Capture the cell that displays the provided text and extract its (X, Y) central coordinate. 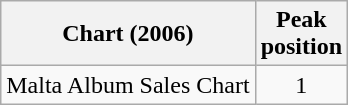
Peakposition (301, 34)
Chart (2006) (128, 34)
1 (301, 85)
Malta Album Sales Chart (128, 85)
